Identify which cell holds the provided text, then report its [X, Y] central coordinate. 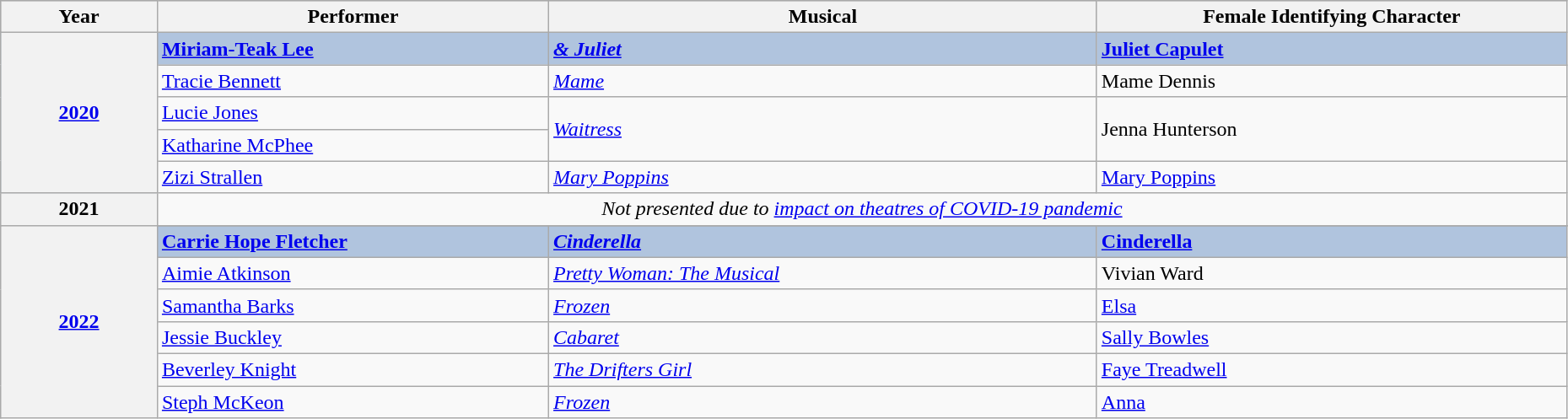
2020 [79, 113]
Waitress [823, 129]
Not presented due to impact on theatres of COVID-19 pandemic [862, 209]
Pretty Woman: The Musical [823, 273]
Samantha Barks [353, 305]
Katharine McPhee [353, 145]
Jenna Hunterson [1331, 129]
Aimie Atkinson [353, 273]
Musical [823, 17]
2021 [79, 209]
The Drifters Girl [823, 369]
Year [79, 17]
Mame [823, 81]
Steph McKeon [353, 402]
Jessie Buckley [353, 337]
& Juliet [823, 49]
Beverley Knight [353, 369]
Miriam-Teak Lee [353, 49]
Faye Treadwell [1331, 369]
2022 [79, 321]
Carrie Hope Fletcher [353, 241]
Female Identifying Character [1331, 17]
Anna [1331, 402]
Juliet Capulet [1331, 49]
Zizi Strallen [353, 177]
Lucie Jones [353, 113]
Cabaret [823, 337]
Elsa [1331, 305]
Performer [353, 17]
Mame Dennis [1331, 81]
Tracie Bennett [353, 81]
Sally Bowles [1331, 337]
Vivian Ward [1331, 273]
